Scan for the cell matching the given text and deliver its [X, Y] coordinate at center. 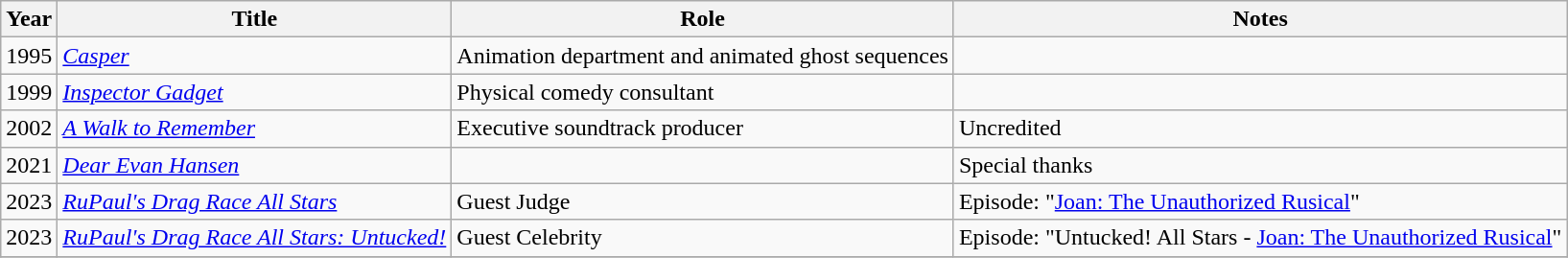
A Walk to Remember [255, 129]
Episode: "Joan: The Unauthorized Rusical" [1260, 201]
Guest Judge [703, 201]
Uncredited [1260, 129]
Guest Celebrity [703, 238]
RuPaul's Drag Race All Stars [255, 201]
Notes [1260, 19]
Inspector Gadget [255, 92]
Year [29, 19]
2002 [29, 129]
Title [255, 19]
Special thanks [1260, 165]
2021 [29, 165]
1995 [29, 56]
1999 [29, 92]
Role [703, 19]
Animation department and animated ghost sequences [703, 56]
Executive soundtrack producer [703, 129]
Casper [255, 56]
Dear Evan Hansen [255, 165]
Physical comedy consultant [703, 92]
Episode: "Untucked! All Stars - Joan: The Unauthorized Rusical" [1260, 238]
RuPaul's Drag Race All Stars: Untucked! [255, 238]
